For the text-containing cell, return its midpoint in (X, Y) coordinate format. 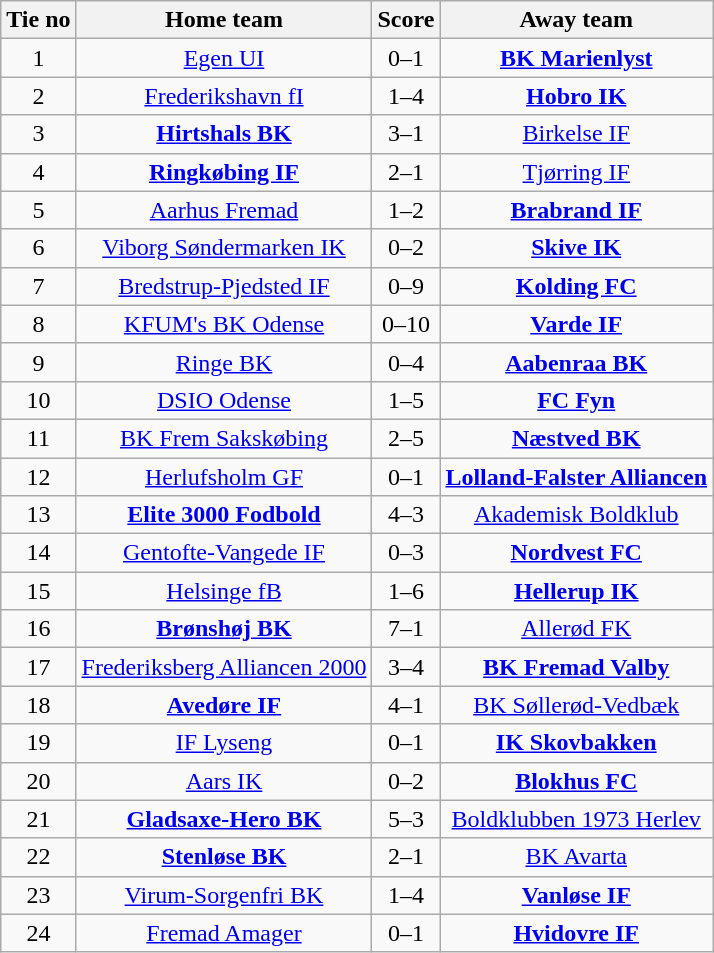
3 (38, 134)
BK Avarta (576, 857)
Birkelse IF (576, 134)
Egen UI (224, 58)
Boldklubben 1973 Herlev (576, 819)
1–2 (406, 210)
2 (38, 96)
5 (38, 210)
Fremad Amager (224, 933)
Varde IF (576, 324)
20 (38, 781)
1 (38, 58)
Stenløse BK (224, 857)
Næstved BK (576, 438)
BK Marienlyst (576, 58)
3–4 (406, 667)
16 (38, 629)
12 (38, 477)
Hellerup IK (576, 591)
Frederikshavn fI (224, 96)
Helsinge fB (224, 591)
Nordvest FC (576, 553)
Score (406, 20)
Ringkøbing IF (224, 172)
8 (38, 324)
1–6 (406, 591)
14 (38, 553)
Hobro IK (576, 96)
1–5 (406, 400)
Bredstrup-Pjedsted IF (224, 286)
6 (38, 248)
5–3 (406, 819)
Tjørring IF (576, 172)
23 (38, 895)
4–3 (406, 515)
Hvidovre IF (576, 933)
2–5 (406, 438)
Blokhus FC (576, 781)
Elite 3000 Fodbold (224, 515)
3–1 (406, 134)
0–4 (406, 362)
Aars IK (224, 781)
KFUM's BK Odense (224, 324)
Allerød FK (576, 629)
4 (38, 172)
19 (38, 743)
22 (38, 857)
Aabenraa BK (576, 362)
Gentofte-Vangede IF (224, 553)
0–10 (406, 324)
BK Søllerød-Vedbæk (576, 705)
24 (38, 933)
Skive IK (576, 248)
0–9 (406, 286)
Brønshøj BK (224, 629)
Akademisk Boldklub (576, 515)
17 (38, 667)
18 (38, 705)
21 (38, 819)
Home team (224, 20)
Brabrand IF (576, 210)
FC Fyn (576, 400)
0–3 (406, 553)
13 (38, 515)
Virum-Sorgenfri BK (224, 895)
Aarhus Fremad (224, 210)
15 (38, 591)
BK Fremad Valby (576, 667)
Avedøre IF (224, 705)
9 (38, 362)
DSIO Odense (224, 400)
IF Lyseng (224, 743)
BK Frem Sakskøbing (224, 438)
Frederiksberg Alliancen 2000 (224, 667)
Tie no (38, 20)
Kolding FC (576, 286)
Herlufsholm GF (224, 477)
7 (38, 286)
10 (38, 400)
Viborg Søndermarken IK (224, 248)
4–1 (406, 705)
Vanløse IF (576, 895)
Away team (576, 20)
IK Skovbakken (576, 743)
Hirtshals BK (224, 134)
Gladsaxe-Hero BK (224, 819)
7–1 (406, 629)
11 (38, 438)
Lolland-Falster Alliancen (576, 477)
Ringe BK (224, 362)
